Determine the [X, Y] coordinate at the center of the cell enclosing the given text.  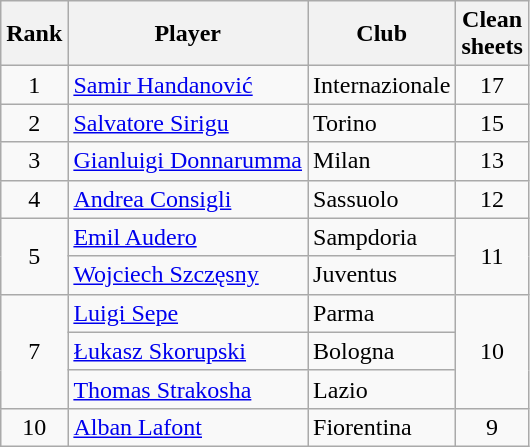
Sassuolo [382, 199]
Lazio [382, 389]
3 [34, 161]
Luigi Sepe [188, 313]
17 [492, 85]
Andrea Consigli [188, 199]
Samir Handanović [188, 85]
Parma [382, 313]
9 [492, 427]
Rank [34, 34]
Alban Lafont [188, 427]
Juventus [382, 275]
Club [382, 34]
5 [34, 256]
4 [34, 199]
Torino [382, 123]
1 [34, 85]
Bologna [382, 351]
Player [188, 34]
Sampdoria [382, 237]
11 [492, 256]
13 [492, 161]
7 [34, 351]
15 [492, 123]
Łukasz Skorupski [188, 351]
Cleansheets [492, 34]
Salvatore Sirigu [188, 123]
12 [492, 199]
Emil Audero [188, 237]
Milan [382, 161]
Thomas Strakosha [188, 389]
Gianluigi Donnarumma [188, 161]
Internazionale [382, 85]
Wojciech Szczęsny [188, 275]
2 [34, 123]
Fiorentina [382, 427]
